Locate the cell with the specified text and output its (X, Y) center coordinate. 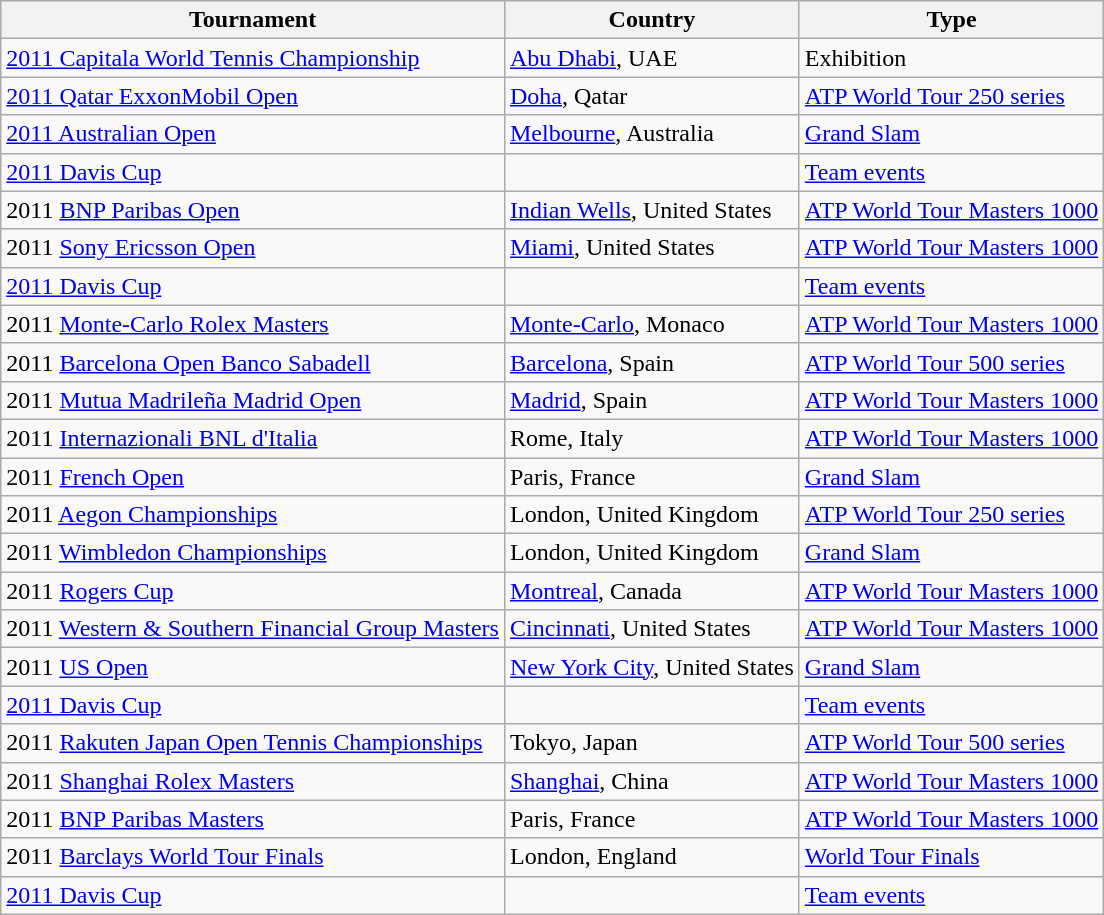
2011 BNP Paribas Masters (253, 819)
Doha, Qatar (652, 96)
London, England (652, 857)
2011 Barcelona Open Banco Sabadell (253, 362)
Abu Dhabi, UAE (652, 58)
2011 BNP Paribas Open (253, 210)
Miami, United States (652, 248)
Cincinnati, United States (652, 629)
2011 Wimbledon Championships (253, 553)
Tournament (253, 20)
2011 Western & Southern Financial Group Masters (253, 629)
Type (951, 20)
Monte-Carlo, Monaco (652, 324)
2011 French Open (253, 477)
Melbourne, Australia (652, 134)
Madrid, Spain (652, 400)
Indian Wells, United States (652, 210)
2011 Capitala World Tennis Championship (253, 58)
Barcelona, Spain (652, 362)
2011 Monte-Carlo Rolex Masters (253, 324)
2011 Internazionali BNL d'Italia (253, 438)
Montreal, Canada (652, 591)
New York City, United States (652, 667)
2011 Barclays World Tour Finals (253, 857)
2011 Mutua Madrileña Madrid Open (253, 400)
Country (652, 20)
2011 Sony Ericsson Open (253, 248)
World Tour Finals (951, 857)
Rome, Italy (652, 438)
Exhibition (951, 58)
2011 Qatar ExxonMobil Open (253, 96)
2011 US Open (253, 667)
Shanghai, China (652, 781)
2011 Aegon Championships (253, 515)
2011 Rakuten Japan Open Tennis Championships (253, 743)
2011 Shanghai Rolex Masters (253, 781)
2011 Rogers Cup (253, 591)
Tokyo, Japan (652, 743)
2011 Australian Open (253, 134)
